Output the [X, Y] coordinate of the center of the cell containing the given text.  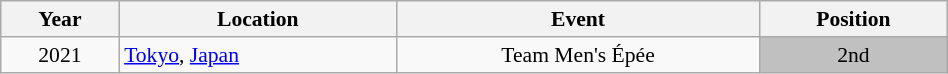
Position [854, 19]
2021 [60, 55]
Event [578, 19]
Year [60, 19]
2nd [854, 55]
Tokyo, Japan [258, 55]
Location [258, 19]
Team Men's Épée [578, 55]
